Identify which cell holds the provided text, then report its [x, y] central coordinate. 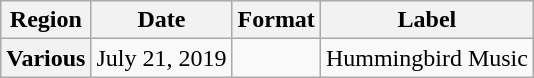
Label [426, 20]
July 21, 2019 [162, 58]
Various [46, 58]
Region [46, 20]
Format [276, 20]
Date [162, 20]
Hummingbird Music [426, 58]
